Return the [X, Y] coordinate for the center point of the cell that contains the specified text.  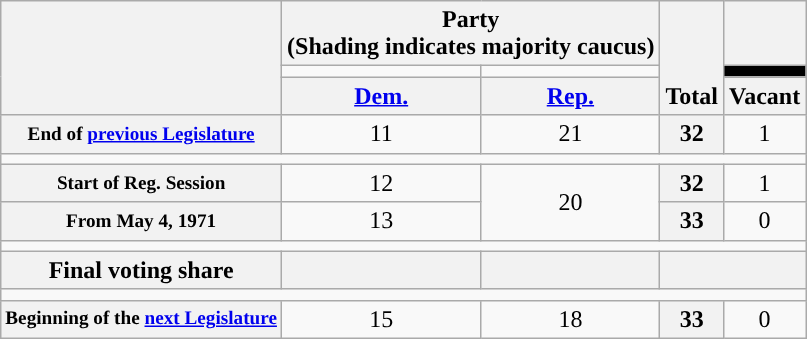
18 [570, 319]
End of previous Legislature [142, 134]
Final voting share [142, 270]
Total [692, 58]
13 [382, 221]
20 [570, 202]
12 [382, 183]
21 [570, 134]
15 [382, 319]
11 [382, 134]
Start of Reg. Session [142, 183]
From May 4, 1971 [142, 221]
Dem. [382, 96]
Beginning of the next Legislature [142, 319]
Rep. [570, 96]
Party (Shading indicates majority caucus) [471, 34]
Vacant [764, 96]
